Determine the (x, y) coordinate at the center of the cell enclosing the given text.  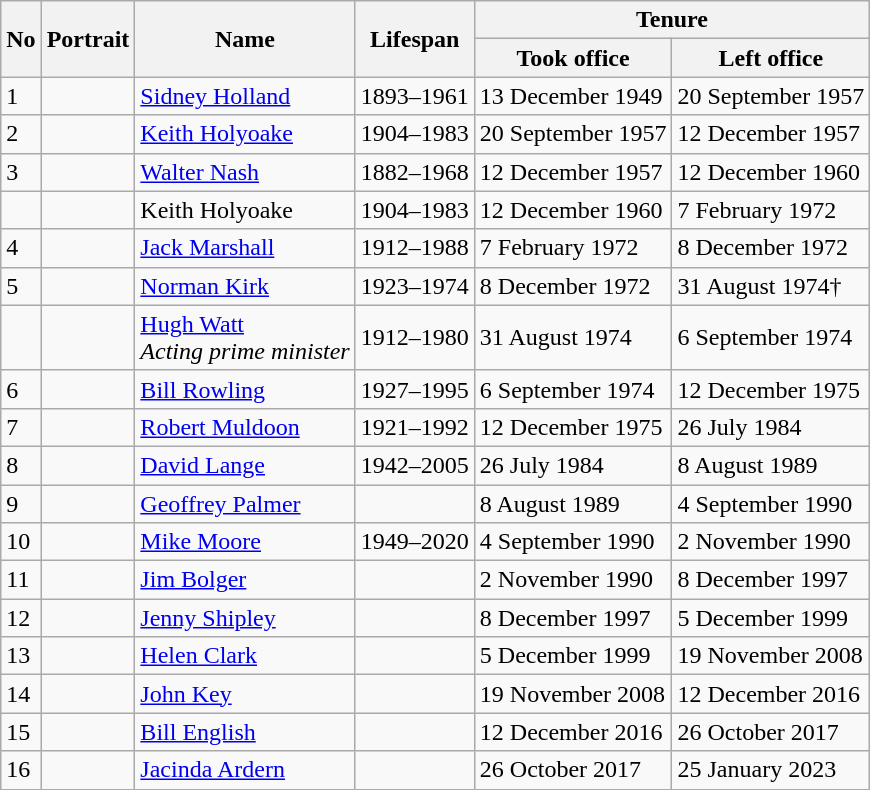
Portrait (88, 39)
Lifespan (414, 39)
2 (21, 134)
12 (21, 618)
Mike Moore (245, 542)
1882–1968 (414, 172)
13 (21, 656)
15 (21, 732)
Name (245, 39)
Jim Bolger (245, 580)
Helen Clark (245, 656)
11 (21, 580)
Bill English (245, 732)
1921–1992 (414, 427)
John Key (245, 694)
Hugh WattActing prime minister (245, 338)
7 (21, 427)
3 (21, 172)
Geoffrey Palmer (245, 503)
Took office (573, 58)
1949–2020 (414, 542)
4 (21, 248)
Left office (771, 58)
1942–2005 (414, 465)
Jenny Shipley (245, 618)
Bill Rowling (245, 389)
Norman Kirk (245, 286)
5 (21, 286)
25 January 2023 (771, 770)
6 (21, 389)
10 (21, 542)
Walter Nash (245, 172)
David Lange (245, 465)
Robert Muldoon (245, 427)
Jack Marshall (245, 248)
1893–1961 (414, 96)
31 August 1974† (771, 286)
1 (21, 96)
31 August 1974 (573, 338)
9 (21, 503)
1912–1988 (414, 248)
1912–1980 (414, 338)
13 December 1949 (573, 96)
1923–1974 (414, 286)
Tenure (672, 20)
8 (21, 465)
14 (21, 694)
1927–1995 (414, 389)
Jacinda Ardern (245, 770)
Sidney Holland (245, 96)
No (21, 39)
16 (21, 770)
